Provide the [X, Y] coordinate of the cell's center where the given text is located.  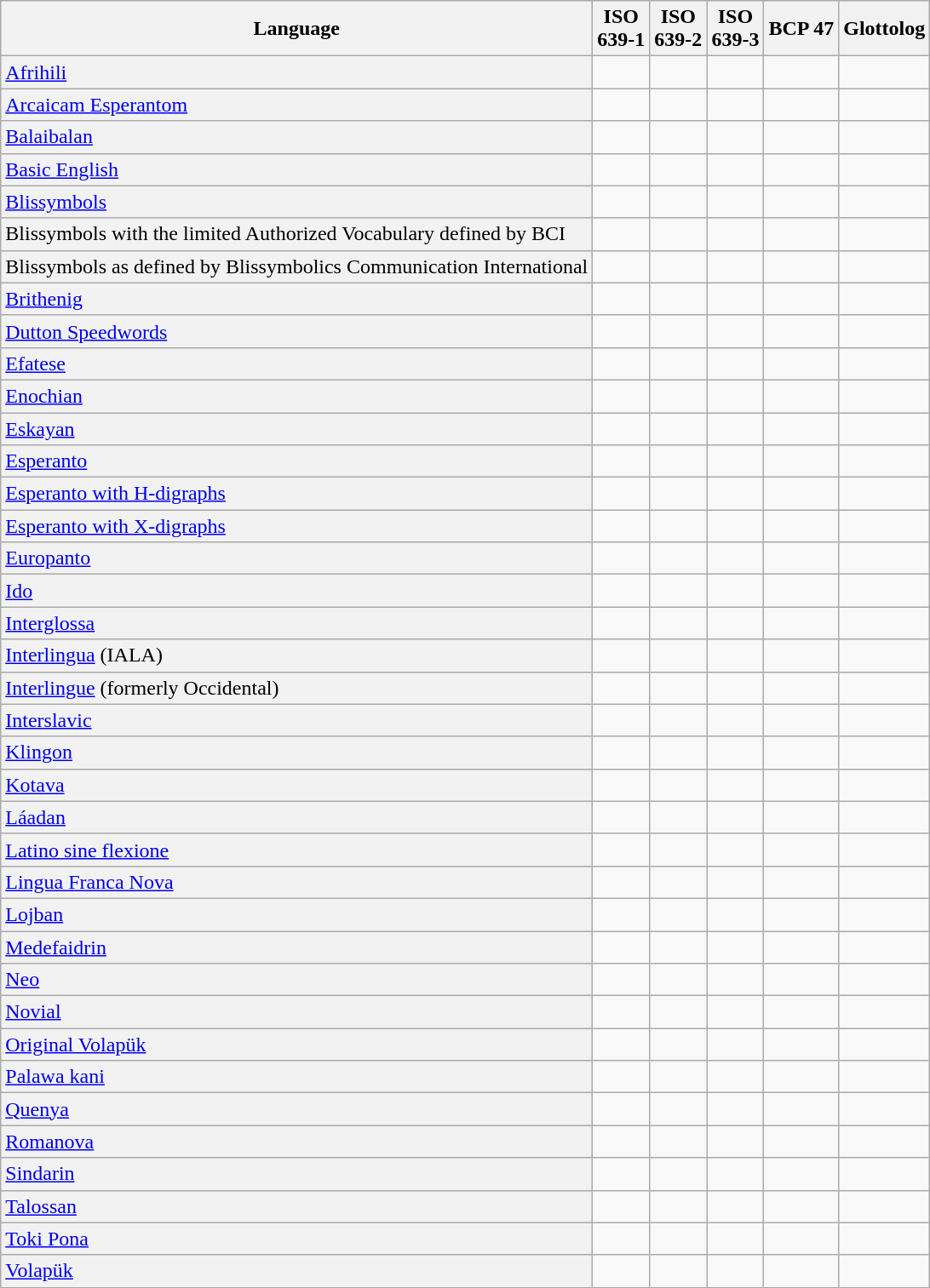
Medefaidrin [296, 947]
Esperanto [296, 461]
Romanova [296, 1142]
Sindarin [296, 1174]
Volapük [296, 1271]
Quenya [296, 1109]
Interglossa [296, 623]
Glottolog [884, 29]
Blissymbols [296, 202]
Talossan [296, 1206]
Interlingue (formerly Occidental) [296, 688]
Blissymbols as defined by Blissymbolics Communication International [296, 266]
Eskayan [296, 428]
Klingon [296, 753]
Kotava [296, 785]
Afrihili [296, 72]
Toki Pona [296, 1239]
Neo [296, 980]
Europanto [296, 558]
Basic English [296, 169]
Arcaicam Esperantom [296, 105]
Lingua Franca Nova [296, 882]
Brithenig [296, 299]
ISO639-1 [622, 29]
Esperanto with X-digraphs [296, 526]
Dutton Speedwords [296, 331]
Esperanto with H-digraphs [296, 494]
Láadan [296, 817]
Original Volapük [296, 1045]
Language [296, 29]
BCP 47 [801, 29]
Interslavic [296, 720]
Enochian [296, 396]
ISO639-2 [678, 29]
Balaibalan [296, 137]
Efatese [296, 364]
Palawa kani [296, 1077]
Ido [296, 591]
ISO639-3 [736, 29]
Interlingua (IALA) [296, 655]
Latino sine flexione [296, 850]
Novial [296, 1012]
Lojban [296, 914]
Blissymbols with the limited Authorized Vocabulary defined by BCI [296, 234]
